Provide the (x, y) coordinate of the cell's center where the given text is located.  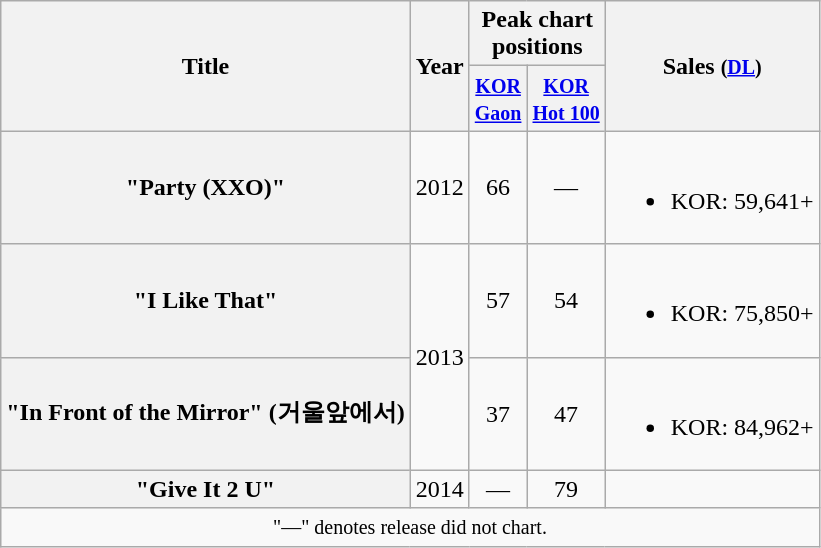
2013 (440, 357)
"In Front of the Mirror" (거울앞에서) (206, 414)
KOR: 59,641+ (712, 188)
79 (566, 489)
KOR: 84,962+ (712, 414)
KOR: 75,850+ (712, 300)
2012 (440, 188)
Sales (DL) (712, 66)
"I Like That" (206, 300)
Year (440, 66)
Title (206, 66)
"Party (XXO)" (206, 188)
Peak chart positions (537, 34)
37 (498, 414)
KORGaon (498, 98)
"—" denotes release did not chart. (410, 527)
47 (566, 414)
KORHot 100 (566, 98)
2014 (440, 489)
"Give It 2 U" (206, 489)
57 (498, 300)
54 (566, 300)
66 (498, 188)
